Return (x, y) of the center of cell containing provided text 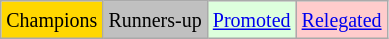
Promoted (252, 20)
Relegated (342, 20)
Runners-up (155, 20)
Champions (52, 20)
